Extract the [x, y] coordinate from the center of the cell holding the provided text.  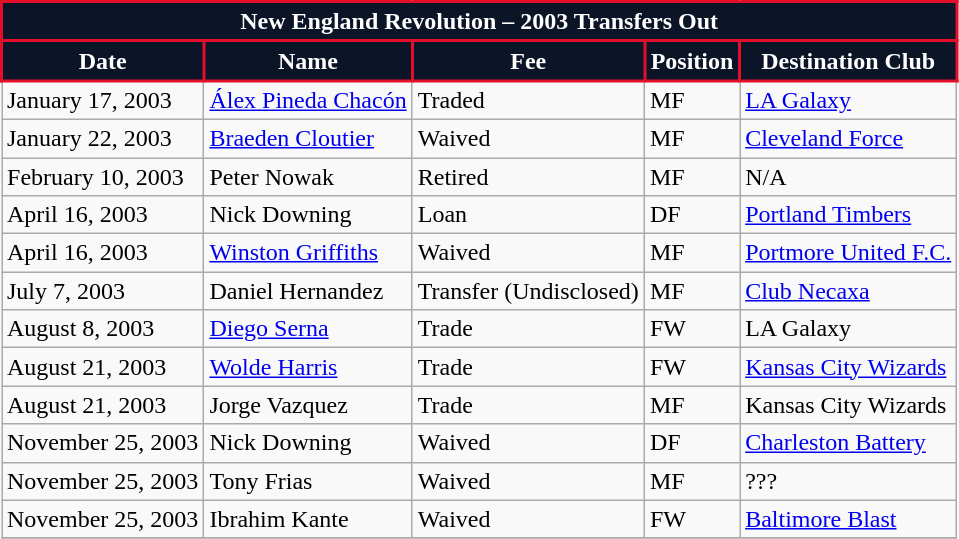
Álex Pineda Chacón [308, 100]
Jorge Vazquez [308, 405]
Wolde Harris [308, 367]
Position [692, 61]
New England Revolution – 2003 Transfers Out [480, 22]
February 10, 2003 [103, 177]
Diego Serna [308, 329]
Retired [528, 177]
August 8, 2003 [103, 329]
Charleston Battery [848, 443]
Tony Frias [308, 481]
Portmore United F.C. [848, 253]
Braeden Cloutier [308, 138]
N/A [848, 177]
January 17, 2003 [103, 100]
Peter Nowak [308, 177]
July 7, 2003 [103, 291]
Loan [528, 215]
Winston Griffiths [308, 253]
Fee [528, 61]
January 22, 2003 [103, 138]
Name [308, 61]
Transfer (Undisclosed) [528, 291]
Date [103, 61]
Daniel Hernandez [308, 291]
Baltimore Blast [848, 519]
??? [848, 481]
Cleveland Force [848, 138]
Destination Club [848, 61]
Club Necaxa [848, 291]
Ibrahim Kante [308, 519]
Traded [528, 100]
Portland Timbers [848, 215]
